Capture the cell that displays the provided text and extract its [X, Y] central coordinate. 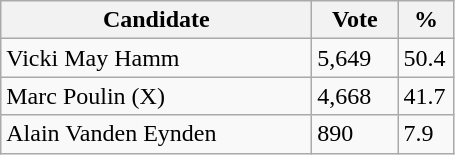
% [426, 20]
890 [355, 134]
Marc Poulin (X) [156, 96]
41.7 [426, 96]
50.4 [426, 58]
Vicki May Hamm [156, 58]
7.9 [426, 134]
Candidate [156, 20]
4,668 [355, 96]
Alain Vanden Eynden [156, 134]
5,649 [355, 58]
Vote [355, 20]
